From the cell containing the given text, extract its center point as [x, y] coordinate. 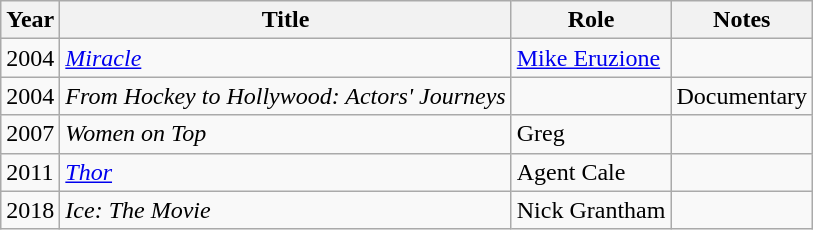
Role [591, 20]
2018 [30, 210]
Mike Eruzione [591, 58]
Miracle [286, 58]
Title [286, 20]
Thor [286, 172]
Year [30, 20]
From Hockey to Hollywood: Actors' Journeys [286, 96]
Ice: The Movie [286, 210]
Notes [742, 20]
Women on Top [286, 134]
Documentary [742, 96]
2011 [30, 172]
Greg [591, 134]
2007 [30, 134]
Agent Cale [591, 172]
Nick Grantham [591, 210]
